Identify which cell holds the provided text, then report its [x, y] central coordinate. 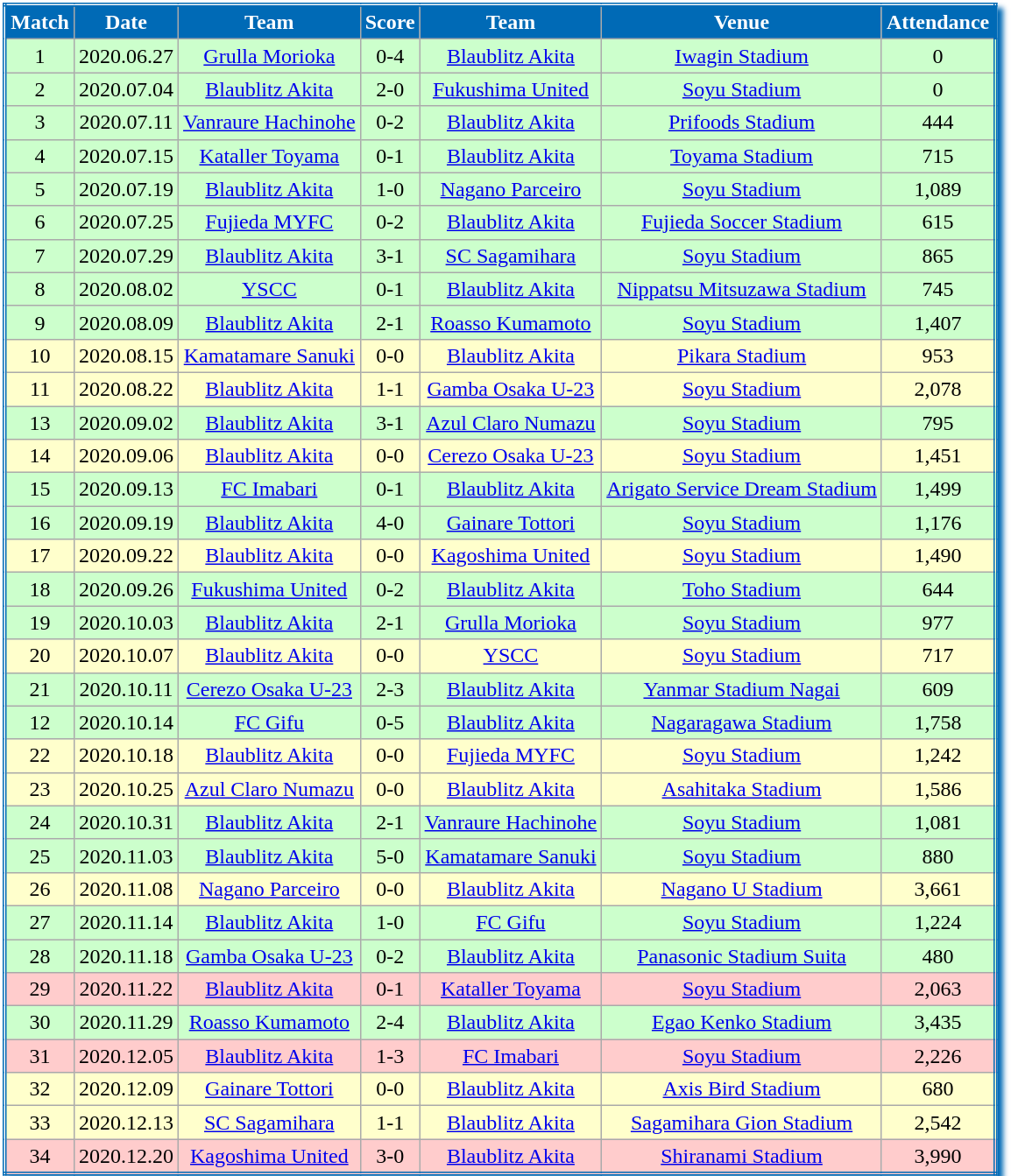
2020.10.14 [126, 722]
Pikara Stadium [742, 356]
2020.09.06 [126, 456]
2020.11.18 [126, 955]
Iwagin Stadium [742, 56]
6 [39, 222]
2020.10.11 [126, 689]
1,490 [938, 556]
2020.12.13 [126, 1123]
Yanmar Stadium Nagai [742, 689]
865 [938, 256]
609 [938, 689]
1,089 [938, 189]
880 [938, 856]
2020.09.02 [126, 423]
2020.09.22 [126, 556]
Panasonic Stadium Suita [742, 955]
2020.07.29 [126, 256]
2020.10.25 [126, 789]
Date [126, 22]
32 [39, 1089]
Asahitaka Stadium [742, 789]
17 [39, 556]
Shiranami Stadium [742, 1157]
Attendance [938, 22]
29 [39, 989]
Sagamihara Gion Stadium [742, 1123]
26 [39, 889]
15 [39, 489]
715 [938, 156]
3,435 [938, 1023]
18 [39, 589]
480 [938, 955]
Fujieda Soccer Stadium [742, 222]
644 [938, 589]
2,226 [938, 1056]
2020.07.11 [126, 123]
444 [938, 123]
11 [39, 389]
7 [39, 256]
28 [39, 955]
0-5 [390, 722]
2,542 [938, 1123]
8 [39, 289]
Venue [742, 22]
12 [39, 722]
1,586 [938, 789]
21 [39, 689]
2020.10.07 [126, 656]
34 [39, 1157]
2-3 [390, 689]
1,499 [938, 489]
1,176 [938, 523]
Toho Stadium [742, 589]
2020.07.15 [126, 156]
13 [39, 423]
22 [39, 756]
2020.07.19 [126, 189]
31 [39, 1056]
1,224 [938, 922]
1 [39, 56]
4 [39, 156]
33 [39, 1123]
1,081 [938, 822]
2020.09.19 [126, 523]
3-0 [390, 1157]
2,063 [938, 989]
2020.07.25 [126, 222]
2020.12.09 [126, 1089]
27 [39, 922]
1,758 [938, 722]
5 [39, 189]
2020.11.03 [126, 856]
23 [39, 789]
Score [390, 22]
2,078 [938, 389]
2020.08.09 [126, 322]
1-3 [390, 1056]
9 [39, 322]
2020.11.29 [126, 1023]
745 [938, 289]
977 [938, 623]
2020.10.18 [126, 756]
1,451 [938, 456]
717 [938, 656]
2020.06.27 [126, 56]
0-4 [390, 56]
19 [39, 623]
615 [938, 222]
Arigato Service Dream Stadium [742, 489]
2020.11.22 [126, 989]
2020.09.26 [126, 589]
2020.09.13 [126, 489]
2020.08.22 [126, 389]
3 [39, 123]
Axis Bird Stadium [742, 1089]
1,242 [938, 756]
4-0 [390, 523]
2020.10.31 [126, 822]
Nippatsu Mitsuzawa Stadium [742, 289]
2020.08.15 [126, 356]
Nagaragawa Stadium [742, 722]
14 [39, 456]
Nagano U Stadium [742, 889]
Egao Kenko Stadium [742, 1023]
953 [938, 356]
2020.12.05 [126, 1056]
2020.10.03 [126, 623]
2020.08.02 [126, 289]
1,407 [938, 322]
2-4 [390, 1023]
24 [39, 822]
680 [938, 1089]
16 [39, 523]
5-0 [390, 856]
25 [39, 856]
2020.12.20 [126, 1157]
2020.11.08 [126, 889]
10 [39, 356]
Prifoods Stadium [742, 123]
795 [938, 423]
20 [39, 656]
30 [39, 1023]
3,990 [938, 1157]
2 [39, 89]
2-0 [390, 89]
2020.07.04 [126, 89]
3,661 [938, 889]
2020.11.14 [126, 922]
Toyama Stadium [742, 156]
Match [39, 22]
